Output the [x, y] coordinate of the center of the cell containing the given text.  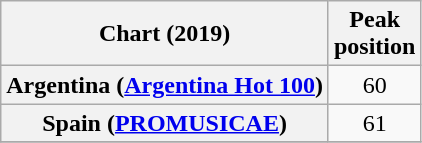
61 [374, 123]
Spain (PROMUSICAE) [165, 123]
Argentina (Argentina Hot 100) [165, 85]
60 [374, 85]
Chart (2019) [165, 34]
Peakposition [374, 34]
